Find where the given text appears and provide that cell's center as (X, Y) coordinate. 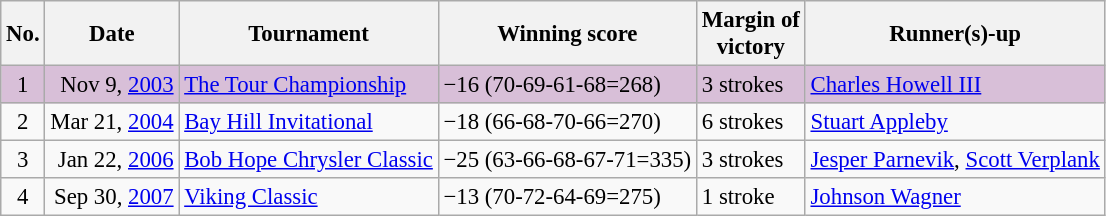
−25 (63-66-68-67-71=335) (567, 160)
Runner(s)-up (955, 34)
−16 (70-69-61-68=268) (567, 85)
Nov 9, 2003 (112, 85)
−18 (66-68-70-66=270) (567, 122)
Date (112, 34)
6 strokes (752, 122)
Tournament (308, 34)
1 stroke (752, 197)
No. (23, 34)
Charles Howell III (955, 85)
Jan 22, 2006 (112, 160)
Viking Classic (308, 197)
1 (23, 85)
The Tour Championship (308, 85)
Sep 30, 2007 (112, 197)
Mar 21, 2004 (112, 122)
−13 (70-72-64-69=275) (567, 197)
Winning score (567, 34)
Jesper Parnevik, Scott Verplank (955, 160)
Bay Hill Invitational (308, 122)
Stuart Appleby (955, 122)
3 (23, 160)
2 (23, 122)
Margin ofvictory (752, 34)
4 (23, 197)
Johnson Wagner (955, 197)
Bob Hope Chrysler Classic (308, 160)
